Return the [x, y] coordinate for the center point of the cell that contains the specified text.  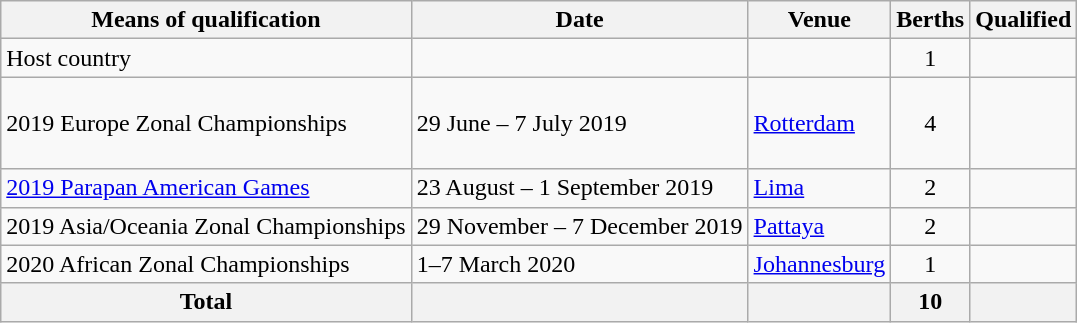
23 August – 1 September 2019 [580, 188]
29 November – 7 December 2019 [580, 226]
29 June – 7 July 2019 [580, 123]
Venue [820, 20]
Johannesburg [820, 264]
10 [930, 302]
1–7 March 2020 [580, 264]
2019 Parapan American Games [206, 188]
Qualified [1024, 20]
2020 African Zonal Championships [206, 264]
2019 Asia/Oceania Zonal Championships [206, 226]
Date [580, 20]
Rotterdam [820, 123]
Pattaya [820, 226]
2019 Europe Zonal Championships [206, 123]
Host country [206, 58]
Means of qualification [206, 20]
4 [930, 123]
Lima [820, 188]
Total [206, 302]
Berths [930, 20]
